Extract the [x, y] coordinate from the center of the cell holding the provided text.  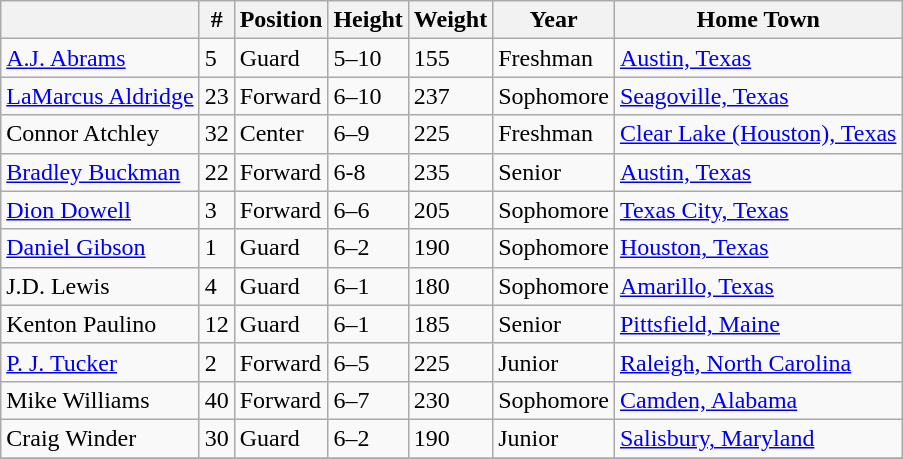
Year [554, 20]
Houston, Texas [758, 248]
Seagoville, Texas [758, 96]
185 [450, 324]
6–7 [368, 400]
P. J. Tucker [100, 362]
Kenton Paulino [100, 324]
6–10 [368, 96]
32 [216, 134]
Center [281, 134]
40 [216, 400]
1 [216, 248]
5–10 [368, 58]
Daniel Gibson [100, 248]
Bradley Buckman [100, 172]
Camden, Alabama [758, 400]
Pittsfield, Maine [758, 324]
6–6 [368, 210]
Raleigh, North Carolina [758, 362]
237 [450, 96]
12 [216, 324]
J.D. Lewis [100, 286]
Height [368, 20]
205 [450, 210]
155 [450, 58]
LaMarcus Aldridge [100, 96]
Mike Williams [100, 400]
6–5 [368, 362]
6-8 [368, 172]
Salisbury, Maryland [758, 438]
22 [216, 172]
3 [216, 210]
A.J. Abrams [100, 58]
6–9 [368, 134]
# [216, 20]
23 [216, 96]
Dion Dowell [100, 210]
Weight [450, 20]
235 [450, 172]
30 [216, 438]
Craig Winder [100, 438]
5 [216, 58]
180 [450, 286]
Clear Lake (Houston), Texas [758, 134]
Amarillo, Texas [758, 286]
Position [281, 20]
Texas City, Texas [758, 210]
4 [216, 286]
Home Town [758, 20]
2 [216, 362]
Connor Atchley [100, 134]
230 [450, 400]
